Pinpoint the cell where the given text exists, returning its [x, y] midpoint coordinate. 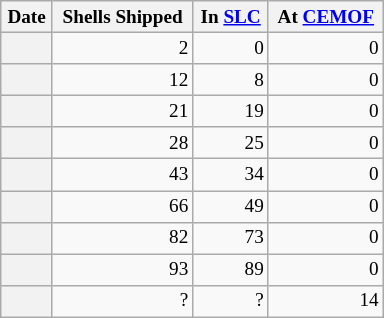
93 [122, 270]
49 [230, 206]
12 [122, 80]
19 [230, 111]
82 [122, 238]
89 [230, 270]
Date [27, 17]
Shells Shipped [122, 17]
2 [122, 48]
In SLC [230, 17]
21 [122, 111]
28 [122, 143]
8 [230, 80]
34 [230, 175]
At CEMOF [326, 17]
73 [230, 238]
14 [326, 301]
25 [230, 143]
66 [122, 206]
43 [122, 175]
